Locate the cell with the specified text and output its (x, y) center coordinate. 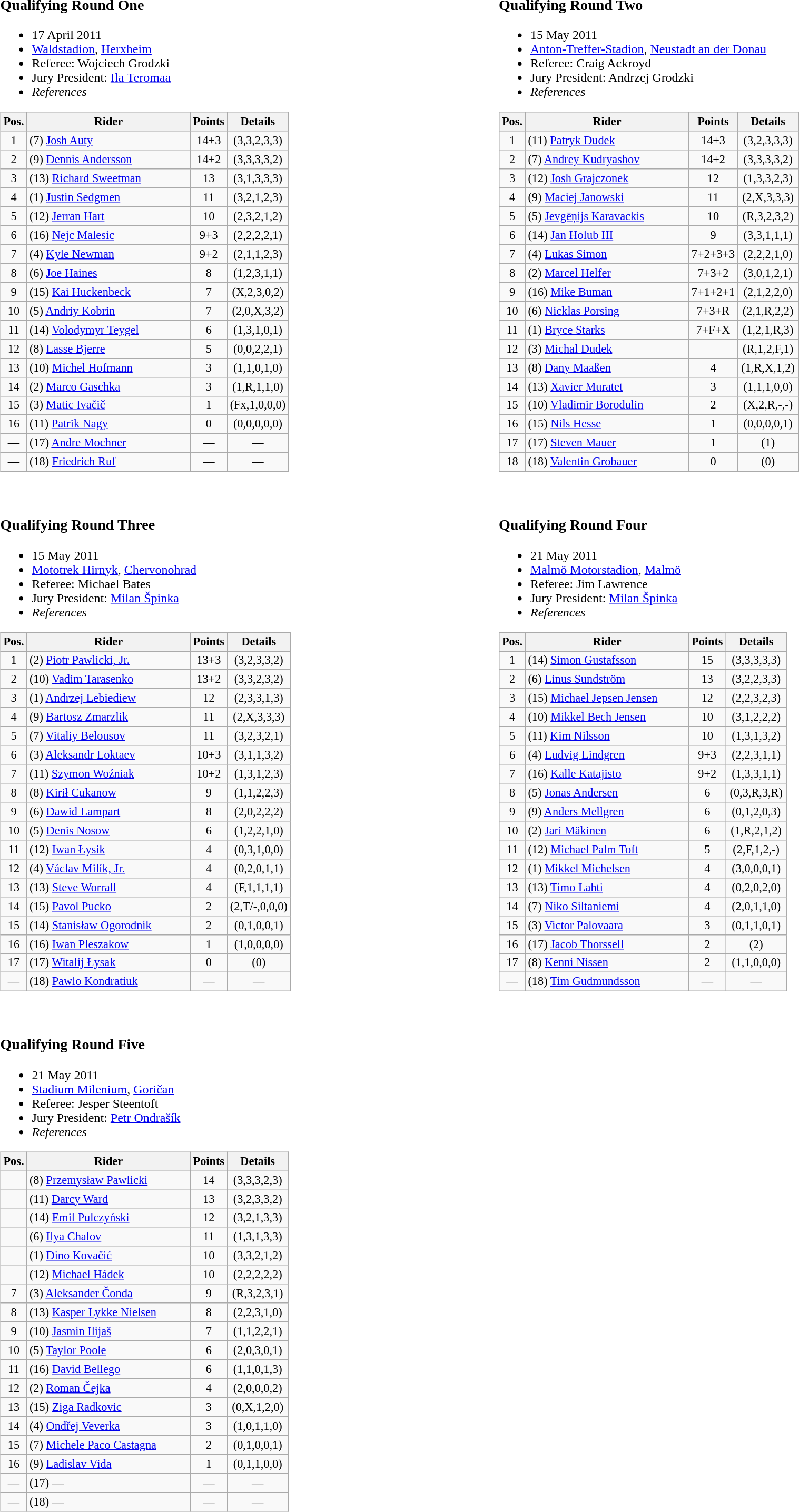
(3) Michal Dudek (607, 349)
(3,0,1,2,1) (768, 273)
(11) Patrik Nagy (108, 424)
(16) Mike Buman (607, 292)
(10) Vadim Tarasenko (108, 679)
(0,3,R,3,R) (756, 793)
(6) Dawid Lampart (108, 812)
(1,1,1,0,0) (768, 386)
(2,0,0,0,2) (258, 1388)
(1) Justin Sedgmen (108, 197)
(2) Marco Gaschka (108, 386)
(17) Andre Mochner (108, 443)
(2,2,2,1,0) (768, 254)
(1,3,1,3,2) (756, 736)
(0,X,1,2,0) (258, 1407)
7+3+R (713, 311)
(6) Ilya Chalov (108, 1237)
(0,2,0,2,0) (756, 887)
(11) Kim Nilsson (607, 736)
(18) — (108, 1501)
10+3 (209, 755)
(11) Szymon Woźniak (108, 774)
(5) Denis Nosow (108, 831)
(3) Matic Ivačič (108, 405)
(7) Vitaliy Belousov (108, 736)
13+2 (209, 679)
(10) Mikkel Bech Jensen (607, 717)
(4) Václav Milík, Jr. (108, 868)
(1,3,1,0,1) (258, 330)
(18) Valentin Grobauer (607, 462)
(2) Roman Čejka (108, 1388)
(2,2,2,2,1) (258, 235)
(13) Steve Worrall (108, 887)
(2) (756, 944)
(14) Volodymyr Teygel (108, 330)
(2,2,3,1,0) (258, 1312)
(3,0,0,0,1) (756, 868)
(10) Jasmin Ilijaš (108, 1331)
(18) Pawlo Kondratiuk (108, 982)
(R,1,2,F,1) (768, 349)
(17) Jacob Thorssell (607, 944)
(2,2,3,2,3) (756, 698)
(3,1,2,2,2) (756, 717)
(3,3,1,1,1) (768, 235)
(1,0,0,0,0) (259, 944)
(2,0,2,2,2) (259, 812)
(6) Nicklas Porsing (607, 311)
(2) Jari Mäkinen (607, 831)
(9) Dennis Andersson (108, 160)
7+2+3+3 (713, 254)
(14) Jan Holub III (607, 235)
(1,R,1,1,0) (258, 386)
18 (512, 462)
(3,1,1,3,2) (259, 755)
(15) Nils Hesse (607, 424)
(2,0,1,1,0) (756, 906)
(3) Aleksander Čonda (108, 1294)
(2,0,3,0,1) (258, 1350)
(X,2,3,0,2) (258, 292)
(1,R,X,1,2) (768, 367)
(X,2,R,-,-) (768, 405)
(12) Michael Hádek (108, 1275)
(3,2,3,2,1) (259, 736)
(9) Bartosz Zmarzlik (108, 717)
(14) Emil Pulczyński (108, 1218)
(0,2,0,1,1) (259, 868)
(8) Kirił Cukanow (108, 793)
(3,2,1,3,3) (258, 1218)
(9) Ladislav Vida (108, 1464)
(11) Patryk Dudek (607, 141)
(1,1,0,0,0) (756, 963)
(16) David Bellego (108, 1369)
10+2 (209, 774)
(1,1,0,1,0) (258, 367)
(4) Ludvig Lindgren (607, 755)
(10) Vladimir Borodulin (607, 405)
(R,3,2,3,1) (258, 1294)
(4) Kyle Newman (108, 254)
(8) Dany Maaßen (607, 367)
(1,1,2,2,3) (259, 793)
(R,3,2,3,2) (768, 216)
7+1+2+1 (713, 292)
(2,1,2,2,0) (768, 292)
(8) Przemysław Pawlicki (108, 1180)
(0,0,0,0,1) (768, 424)
(4) Ondřej Veverka (108, 1426)
(2,0,X,3,2) (258, 311)
(5) Jonas Andersen (607, 793)
(0,0,0,0,0) (258, 424)
(12) Jerran Hart (108, 216)
(0,1,2,0,3) (756, 812)
(14) Simon Gustafsson (607, 660)
(3,3,2,3,2) (259, 679)
(16) Kalle Katajisto (607, 774)
(1,2,3,1,1) (258, 273)
(3) Aleksandr Loktaev (108, 755)
(1,2,1,R,3) (768, 330)
(14) Stanisław Ogorodnik (108, 925)
(17) Steven Mauer (607, 443)
(3,3,2,1,2) (258, 1256)
(12) Michael Palm Toft (607, 850)
(15) Michael Jepsen Jensen (607, 698)
(1,0,1,1,0) (258, 1426)
(0,1,1,0,0) (258, 1464)
7+3+2 (713, 273)
(3,3,3,2,3) (258, 1180)
(5) Andriy Kobrin (108, 311)
(7) Andrey Kudryashov (607, 160)
(18) Friedrich Ruf (108, 462)
(8) Lasse Bjerre (108, 349)
(12) Iwan Łysik (108, 850)
(13) Timo Lahti (607, 887)
(3) Victor Palovaara (607, 925)
(3,3,3,3,3) (756, 660)
(7) Josh Auty (108, 141)
(16) Iwan Pleszakow (108, 944)
(6) Joe Haines (108, 273)
(3,2,2,3,3) (756, 679)
(7) Michele Paco Castagna (108, 1445)
(1) (768, 443)
(7) Niko Siltaniemi (607, 906)
(15) Pavol Pucko (108, 906)
(13) Richard Sweetman (108, 178)
(5) Jevgēņijs Karavackis (607, 216)
(2,1,R,2,2) (768, 311)
(2,1,1,2,3) (258, 254)
(F,1,1,1,1) (259, 887)
(12) Josh Grajczonek (607, 178)
(1) Andrzej Lebiediew (108, 698)
(2,2,2,2,2) (258, 1275)
(18) Tim Gudmundsson (607, 982)
(1,R,2,1,2) (756, 831)
(3,3,2,3,3) (258, 141)
(1,3,1,2,3) (259, 774)
(Fx,1,0,0,0) (258, 405)
(6) Linus Sundström (607, 679)
(4) Lukas Simon (607, 254)
(1,1,2,2,1) (258, 1331)
(1,3,3,1,1) (756, 774)
(2,F,1,2,-) (756, 850)
(9) Anders Mellgren (607, 812)
(1,1,0,1,3) (258, 1369)
(13) Kasper Lykke Nielsen (108, 1312)
(2,3,3,1,3) (259, 698)
(17) — (108, 1483)
(8) Kenni Nissen (607, 963)
(15) Ziga Radkovic (108, 1407)
(13) Xavier Muratet (607, 386)
(10) Michel Hofmann (108, 367)
(2,2,3,1,1) (756, 755)
(11) Darcy Ward (108, 1199)
(0,1,1,0,1) (756, 925)
(0,3,1,0,0) (259, 850)
(2,T/-,0,0,0) (259, 906)
(1) Bryce Starks (607, 330)
(1,3,1,3,3) (258, 1237)
(2,3,2,1,2) (258, 216)
7+F+X (713, 330)
(15) Kai Huckenbeck (108, 292)
(3,1,3,3,3) (258, 178)
(5) Taylor Poole (108, 1350)
(9) Maciej Janowski (607, 197)
13+3 (209, 660)
(17) Witalij Łysak (108, 963)
(1,3,3,2,3) (768, 178)
(1) Mikkel Michelsen (607, 868)
(1) Dino Kovačić (108, 1256)
(2) Marcel Helfer (607, 273)
(3,2,1,2,3) (258, 197)
(0,0,2,2,1) (258, 349)
(1,2,2,1,0) (259, 831)
(16) Nejc Malesic (108, 235)
(3,2,3,3,3) (768, 141)
(2) Piotr Pawlicki, Jr. (108, 660)
